Output the (X, Y) coordinate of the center of the cell containing the given text.  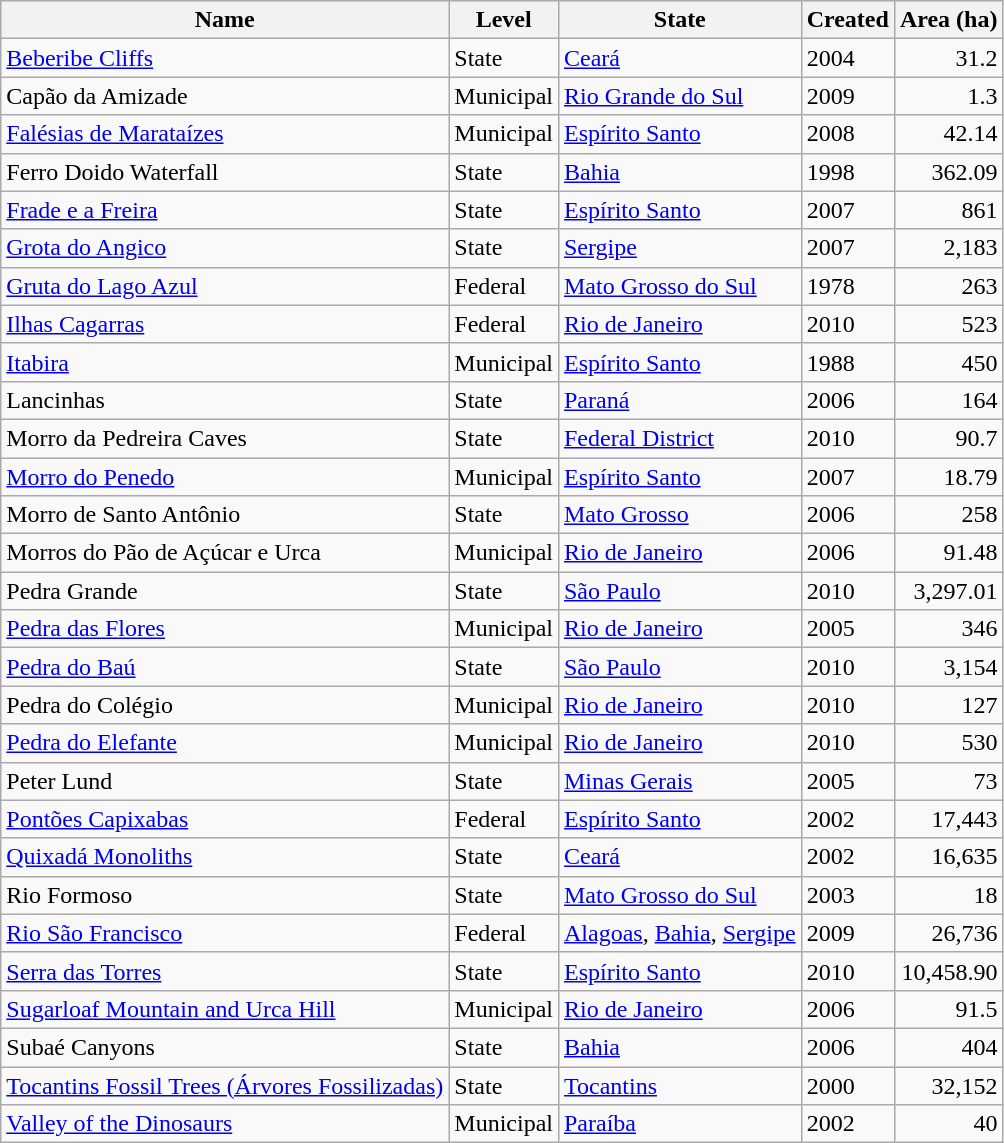
346 (948, 629)
18 (948, 895)
Tocantins Fossil Trees (Árvores Fossilizadas) (225, 1085)
1998 (848, 172)
42.14 (948, 134)
Minas Gerais (680, 781)
404 (948, 1047)
450 (948, 362)
Lancinhas (225, 400)
127 (948, 705)
Falésias de Marataízes (225, 134)
2004 (848, 58)
2003 (848, 895)
2000 (848, 1085)
Gruta do Lago Azul (225, 286)
258 (948, 515)
861 (948, 210)
Pedra do Colégio (225, 705)
Itabira (225, 362)
Federal District (680, 438)
Rio Formoso (225, 895)
Capão da Amizade (225, 96)
Pedra do Baú (225, 667)
Serra das Torres (225, 971)
164 (948, 400)
Pedra do Elefante (225, 743)
Area (ha) (948, 20)
Peter Lund (225, 781)
Pontões Capixabas (225, 819)
Morro de Santo Antônio (225, 515)
90.7 (948, 438)
3,297.01 (948, 591)
Quixadá Monoliths (225, 857)
Morro da Pedreira Caves (225, 438)
91.48 (948, 553)
91.5 (948, 1009)
Grota do Angico (225, 248)
Rio Grande do Sul (680, 96)
Ferro Doido Waterfall (225, 172)
1978 (848, 286)
Morros do Pão de Açúcar e Urca (225, 553)
32,152 (948, 1085)
Rio São Francisco (225, 933)
Mato Grosso (680, 515)
Beberibe Cliffs (225, 58)
16,635 (948, 857)
18.79 (948, 477)
10,458.90 (948, 971)
2,183 (948, 248)
3,154 (948, 667)
Paraná (680, 400)
Created (848, 20)
1988 (848, 362)
73 (948, 781)
Frade e a Freira (225, 210)
Pedra Grande (225, 591)
Sugarloaf Mountain and Urca Hill (225, 1009)
40 (948, 1124)
Level (504, 20)
Sergipe (680, 248)
263 (948, 286)
1.3 (948, 96)
Alagoas, Bahia, Sergipe (680, 933)
Tocantins (680, 1085)
523 (948, 324)
31.2 (948, 58)
Pedra das Flores (225, 629)
362.09 (948, 172)
Valley of the Dinosaurs (225, 1124)
17,443 (948, 819)
530 (948, 743)
Morro do Penedo (225, 477)
Paraíba (680, 1124)
Ilhas Cagarras (225, 324)
Name (225, 20)
Subaé Canyons (225, 1047)
2008 (848, 134)
26,736 (948, 933)
